Scan for the cell matching the given text and deliver its (x, y) coordinate at center. 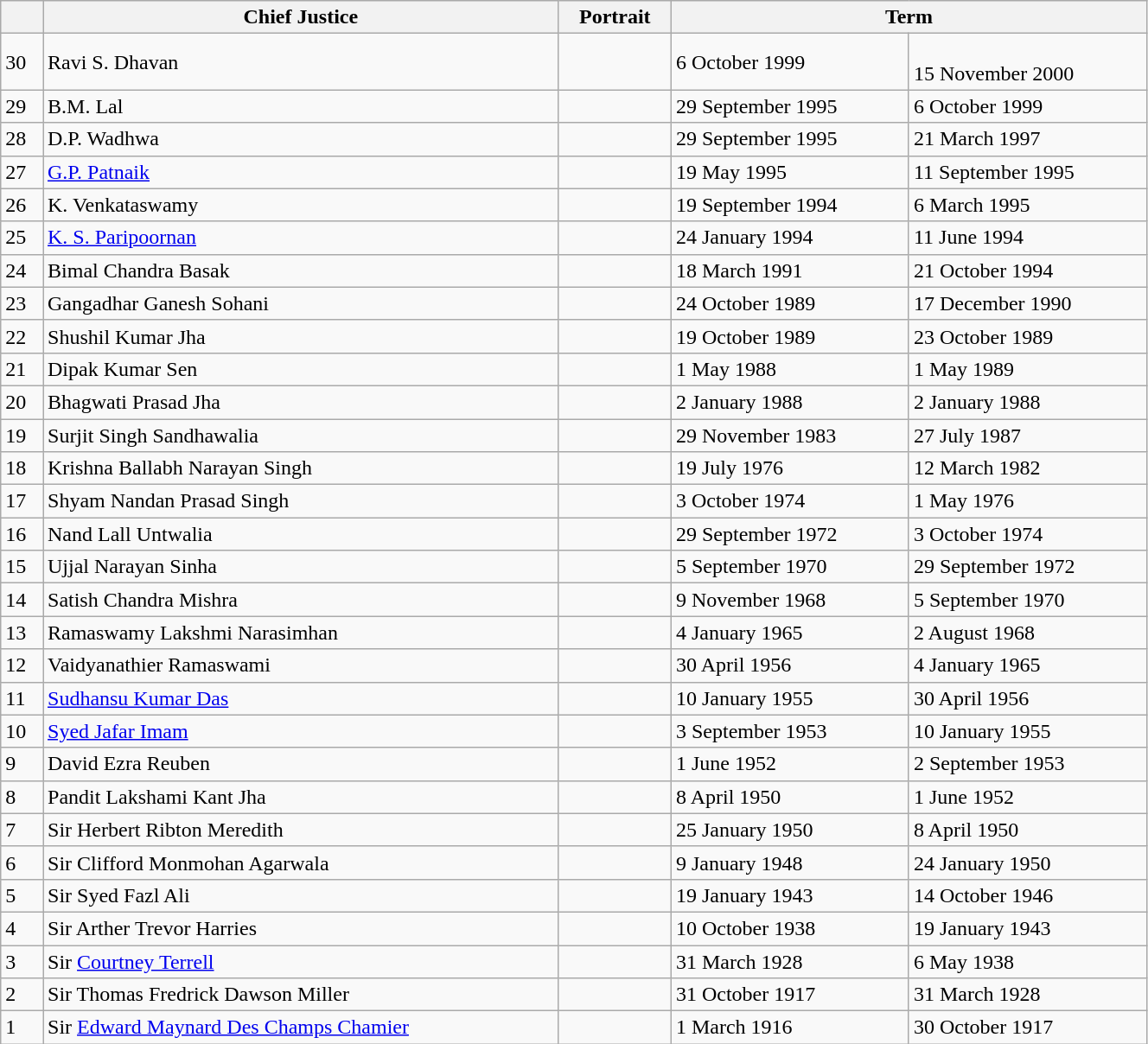
Sir Herbert Ribton Meredith (301, 830)
11 (22, 698)
17 December 1990 (1027, 303)
Krishna Ballabh Narayan Singh (301, 468)
Term (909, 17)
16 (22, 534)
12 (22, 665)
9 (22, 764)
1 May 1976 (1027, 501)
17 (22, 501)
Ujjal Narayan Sinha (301, 567)
Nand Lall Untwalia (301, 534)
18 (22, 468)
14 (22, 600)
Ramaswamy Lakshmi Narasimhan (301, 633)
9 January 1948 (790, 863)
10 October 1938 (790, 928)
30 October 1917 (1027, 1028)
Sir Syed Fazl Ali (301, 895)
19 July 1976 (790, 468)
K. Venkataswamy (301, 205)
Syed Jafar Imam (301, 731)
11 June 1994 (1027, 238)
31 October 1917 (790, 995)
20 (22, 402)
D.P. Wadhwa (301, 139)
3 (22, 962)
25 January 1950 (790, 830)
14 October 1946 (1027, 895)
4 (22, 928)
6 (22, 863)
1 March 1916 (790, 1028)
Shyam Nandan Prasad Singh (301, 501)
Bhagwati Prasad Jha (301, 402)
6 March 1995 (1027, 205)
15 November 2000 (1027, 62)
19 May 1995 (790, 172)
Portrait (615, 17)
29 (22, 106)
Sir Thomas Fredrick Dawson Miller (301, 995)
24 (22, 271)
28 (22, 139)
G.P. Patnaik (301, 172)
Pandit Lakshami Kant Jha (301, 797)
Sir Clifford Monmohan Agarwala (301, 863)
24 January 1994 (790, 238)
Bimal Chandra Basak (301, 271)
11 September 1995 (1027, 172)
Sir Edward Maynard Des Champs Chamier (301, 1028)
18 March 1991 (790, 271)
9 November 1968 (790, 600)
Gangadhar Ganesh Sohani (301, 303)
8 (22, 797)
21 October 1994 (1027, 271)
22 (22, 336)
Shushil Kumar Jha (301, 336)
23 (22, 303)
K. S. Paripoornan (301, 238)
29 November 1983 (790, 435)
Dipak Kumar Sen (301, 369)
2 (22, 995)
1 May 1988 (790, 369)
Ravi S. Dhavan (301, 62)
27 (22, 172)
6 May 1938 (1027, 962)
30 (22, 62)
5 (22, 895)
24 January 1950 (1027, 863)
B.M. Lal (301, 106)
19 October 1989 (790, 336)
2 August 1968 (1027, 633)
Satish Chandra Mishra (301, 600)
12 March 1982 (1027, 468)
1 May 1989 (1027, 369)
13 (22, 633)
3 September 1953 (790, 731)
1 (22, 1028)
23 October 1989 (1027, 336)
Sudhansu Kumar Das (301, 698)
21 March 1997 (1027, 139)
27 July 1987 (1027, 435)
Sir Arther Trevor Harries (301, 928)
19 (22, 435)
2 September 1953 (1027, 764)
26 (22, 205)
25 (22, 238)
Vaidyanathier Ramaswami (301, 665)
Chief Justice (301, 17)
7 (22, 830)
21 (22, 369)
Surjit Singh Sandhawalia (301, 435)
15 (22, 567)
David Ezra Reuben (301, 764)
Sir Courtney Terrell (301, 962)
10 (22, 731)
19 September 1994 (790, 205)
24 October 1989 (790, 303)
